Capture the cell that displays the provided text and extract its [X, Y] central coordinate. 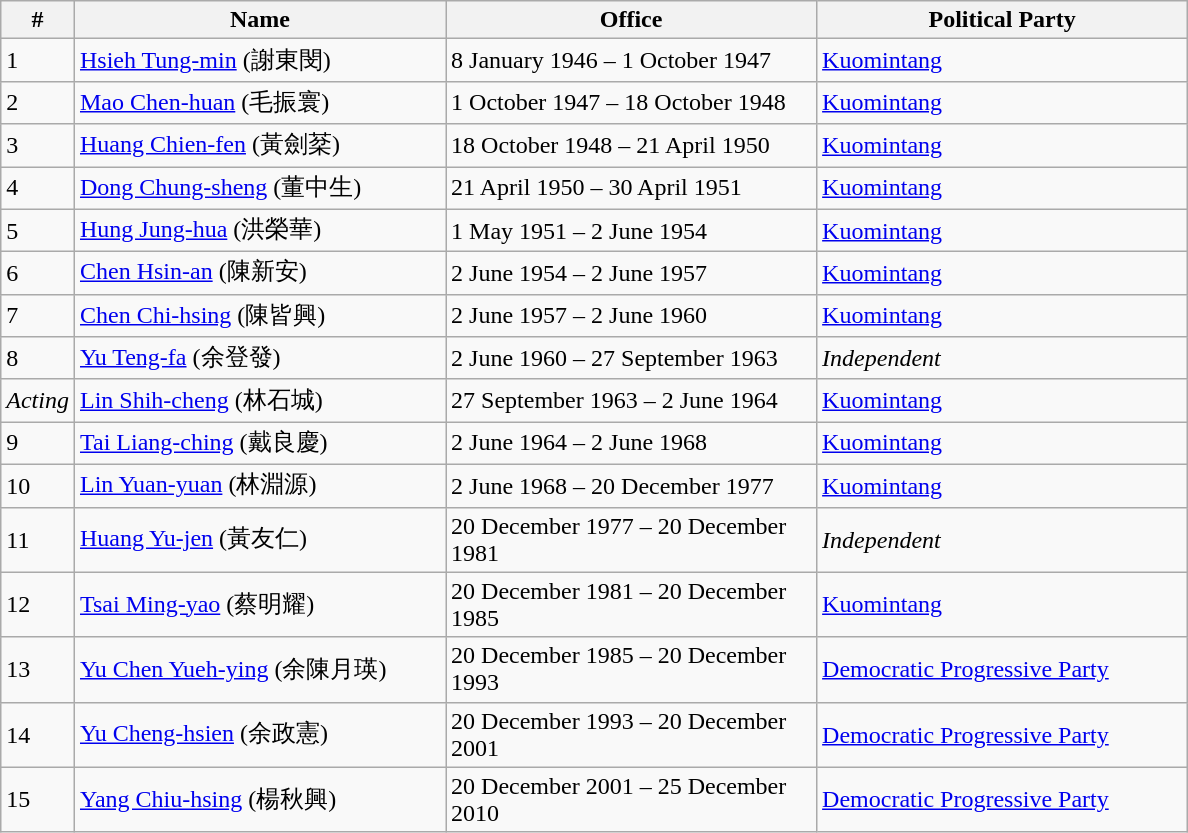
5 [38, 230]
1 October 1947 – 18 October 1948 [632, 102]
20 December 1985 – 20 December 1993 [632, 670]
20 December 1993 – 20 December 2001 [632, 734]
Yu Teng-fa (余登發) [260, 358]
# [38, 20]
20 December 1981 – 20 December 1985 [632, 604]
Acting [38, 400]
2 June 1960 – 27 September 1963 [632, 358]
Tai Liang-ching (戴良慶) [260, 444]
Name [260, 20]
12 [38, 604]
Yu Cheng-hsien (余政憲) [260, 734]
6 [38, 274]
Lin Yuan-yuan (林淵源) [260, 486]
1 [38, 60]
15 [38, 800]
Mao Chen-huan (毛振寰) [260, 102]
4 [38, 188]
7 [38, 316]
Lin Shih-cheng (林石城) [260, 400]
2 June 1954 – 2 June 1957 [632, 274]
8 January 1946 – 1 October 1947 [632, 60]
2 June 1968 – 20 December 1977 [632, 486]
20 December 2001 – 25 December 2010 [632, 800]
10 [38, 486]
2 [38, 102]
Yang Chiu-hsing (楊秋興) [260, 800]
Yu Chen Yueh-ying (余陳月瑛) [260, 670]
20 December 1977 – 20 December 1981 [632, 540]
21 April 1950 – 30 April 1951 [632, 188]
Hung Jung-hua (洪榮華) [260, 230]
Huang Chien-fen (黃劍棻) [260, 146]
2 June 1964 – 2 June 1968 [632, 444]
8 [38, 358]
Office [632, 20]
Tsai Ming-yao (蔡明耀) [260, 604]
2 June 1957 – 2 June 1960 [632, 316]
Political Party [1002, 20]
3 [38, 146]
Chen Hsin-an (陳新安) [260, 274]
13 [38, 670]
9 [38, 444]
11 [38, 540]
Hsieh Tung-min (謝東閔) [260, 60]
Chen Chi-hsing (陳皆興) [260, 316]
Dong Chung-sheng (董中生) [260, 188]
14 [38, 734]
Huang Yu-jen (黃友仁) [260, 540]
27 September 1963 – 2 June 1964 [632, 400]
18 October 1948 – 21 April 1950 [632, 146]
1 May 1951 – 2 June 1954 [632, 230]
